Scan for the cell matching the given text and deliver its [x, y] coordinate at center. 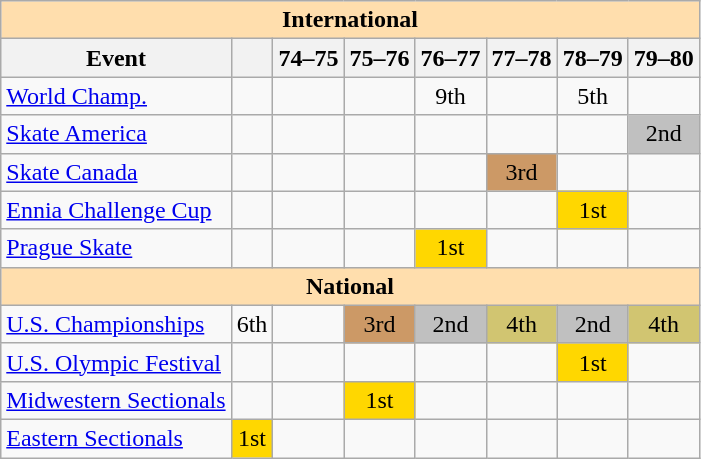
Skate America [116, 134]
National [350, 286]
World Champ. [116, 96]
International [350, 20]
5th [592, 96]
Skate Canada [116, 172]
74–75 [308, 58]
Event [116, 58]
9th [450, 96]
6th [252, 324]
U.S. Olympic Festival [116, 362]
78–79 [592, 58]
Prague Skate [116, 248]
Eastern Sectionals [116, 438]
Ennia Challenge Cup [116, 210]
Midwestern Sectionals [116, 400]
U.S. Championships [116, 324]
75–76 [380, 58]
79–80 [664, 58]
76–77 [450, 58]
77–78 [522, 58]
